Find where the given text appears and provide that cell's center as (X, Y) coordinate. 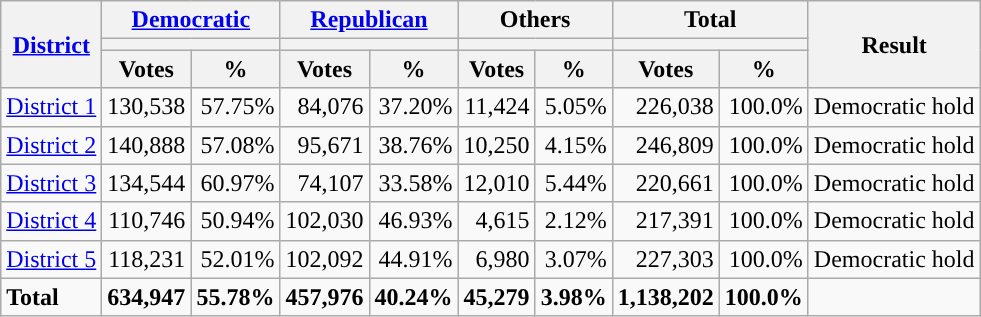
District 2 (52, 145)
46.93% (414, 221)
217,391 (666, 221)
District (52, 44)
118,231 (146, 259)
10,250 (496, 145)
95,671 (324, 145)
District 4 (52, 221)
634,947 (146, 297)
3.07% (574, 259)
140,888 (146, 145)
Democratic (191, 20)
40.24% (414, 297)
5.05% (574, 107)
2.12% (574, 221)
60.97% (236, 183)
Others (535, 20)
246,809 (666, 145)
11,424 (496, 107)
220,661 (666, 183)
4.15% (574, 145)
226,038 (666, 107)
130,538 (146, 107)
45,279 (496, 297)
District 5 (52, 259)
57.08% (236, 145)
57.75% (236, 107)
84,076 (324, 107)
5.44% (574, 183)
102,092 (324, 259)
4,615 (496, 221)
102,030 (324, 221)
227,303 (666, 259)
33.58% (414, 183)
50.94% (236, 221)
457,976 (324, 297)
38.76% (414, 145)
3.98% (574, 297)
Republican (369, 20)
6,980 (496, 259)
52.01% (236, 259)
District 1 (52, 107)
110,746 (146, 221)
Result (894, 44)
12,010 (496, 183)
74,107 (324, 183)
1,138,202 (666, 297)
134,544 (146, 183)
District 3 (52, 183)
44.91% (414, 259)
37.20% (414, 107)
55.78% (236, 297)
